Provide the (x, y) coordinate of the cell's center where the given text is located.  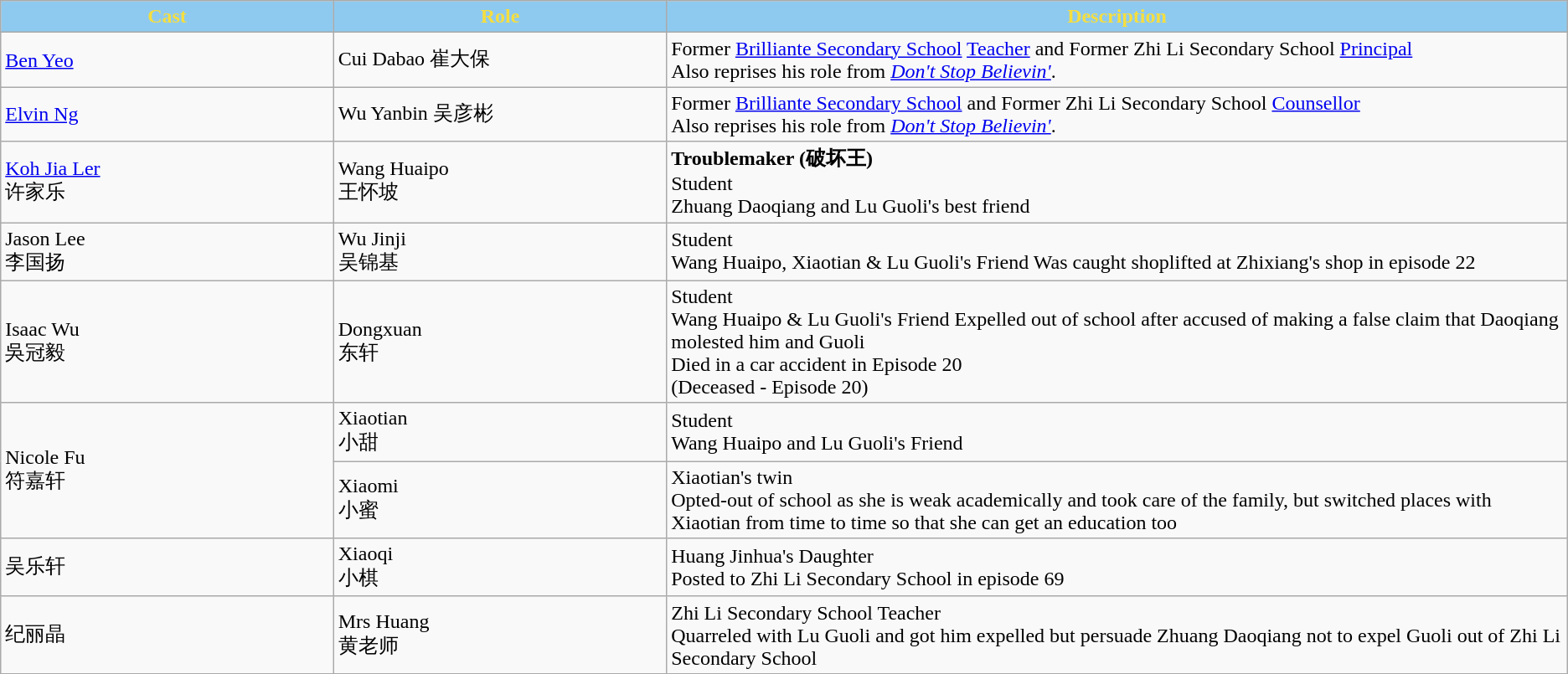
Elvin Ng (168, 114)
Mrs Huang 黄老师 (499, 635)
Huang Jinhua's Daughter Posted to Zhi Li Secondary School in episode 69 (1117, 568)
Cui Dabao 崔大保 (499, 60)
吴乐轩 (168, 568)
Koh Jia Ler 许家乐 (168, 183)
Wu Yanbin 吴彦彬 (499, 114)
Ben Yeo (168, 60)
Nicole Fu 符嘉轩 (168, 471)
Student Wang Huaipo, Xiaotian & Lu Guoli's Friend Was caught shoplifted at Zhixiang's shop in episode 22 (1117, 252)
纪丽晶 (168, 635)
Student Wang Huaipo and Lu Guoli's Friend (1117, 432)
Wang Huaipo 王怀坡 (499, 183)
Jason Lee 李国扬 (168, 252)
Troublemaker (破坏王) Student Zhuang Daoqiang and Lu Guoli's best friend (1117, 183)
Xiaoqi 小棋 (499, 568)
Dongxuan 东轩 (499, 342)
Role (499, 17)
Xiaomi 小蜜 (499, 500)
Former Brilliante Secondary School Teacher and Former Zhi Li Secondary School Principal Also reprises his role from Don't Stop Believin'. (1117, 60)
Isaac Wu 吳冠毅 (168, 342)
Cast (168, 17)
Former Brilliante Secondary School and Former Zhi Li Secondary School Counsellor Also reprises his role from Don't Stop Believin'. (1117, 114)
Wu Jinji 吴锦基 (499, 252)
Description (1117, 17)
Xiaotian 小甜 (499, 432)
